From the cell containing the given text, extract its center point as [x, y] coordinate. 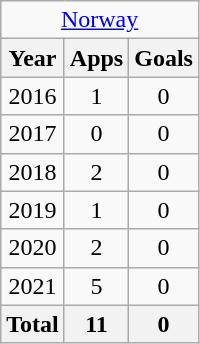
Goals [164, 58]
5 [96, 286]
Apps [96, 58]
Norway [100, 20]
2017 [33, 134]
2018 [33, 172]
2019 [33, 210]
11 [96, 324]
2016 [33, 96]
Total [33, 324]
Year [33, 58]
2021 [33, 286]
2020 [33, 248]
